Search for the cell housing the specified text and yield its (x, y) center coordinate. 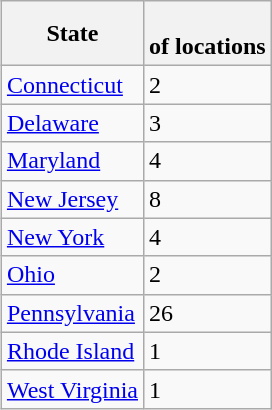
of locations (208, 34)
3 (208, 123)
Connecticut (72, 85)
Pennsylvania (72, 313)
Maryland (72, 161)
State (72, 34)
New Jersey (72, 199)
26 (208, 313)
Ohio (72, 275)
Delaware (72, 123)
West Virginia (72, 389)
8 (208, 199)
New York (72, 237)
Rhode Island (72, 351)
